Detect which cell encompasses the target text, then output its [x, y] center coordinate. 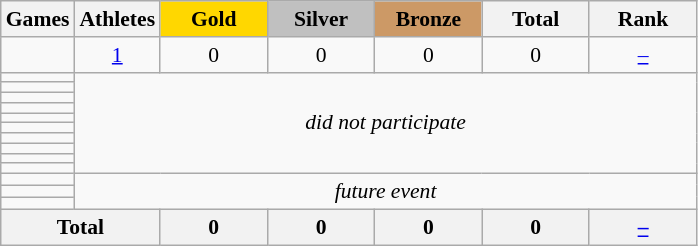
1 [117, 55]
Silver [320, 19]
Bronze [428, 19]
Athletes [117, 19]
Gold [214, 19]
Games [38, 19]
future event [385, 192]
Rank [642, 19]
did not participate [385, 122]
